Return the [x, y] coordinate for the center point of the cell that contains the specified text.  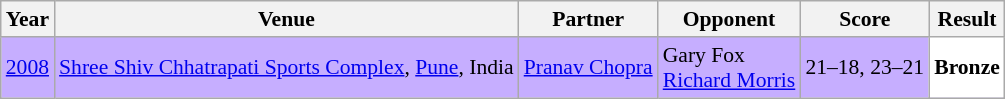
21–18, 23–21 [864, 68]
Partner [588, 19]
2008 [28, 68]
Score [864, 19]
Bronze [967, 68]
Opponent [730, 19]
Shree Shiv Chhatrapati Sports Complex, Pune, India [286, 68]
Venue [286, 19]
Pranav Chopra [588, 68]
Year [28, 19]
Gary Fox Richard Morris [730, 68]
Result [967, 19]
